Capture the cell that displays the provided text and extract its (x, y) central coordinate. 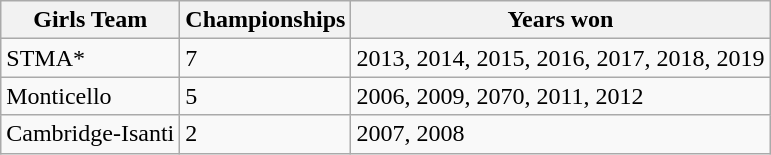
Monticello (90, 96)
Girls Team (90, 20)
7 (266, 58)
2006, 2009, 2070, 2011, 2012 (560, 96)
2013, 2014, 2015, 2016, 2017, 2018, 2019 (560, 58)
Years won (560, 20)
Championships (266, 20)
2 (266, 134)
STMA* (90, 58)
Cambridge-Isanti (90, 134)
2007, 2008 (560, 134)
5 (266, 96)
